Scan for the cell matching the given text and deliver its (x, y) coordinate at center. 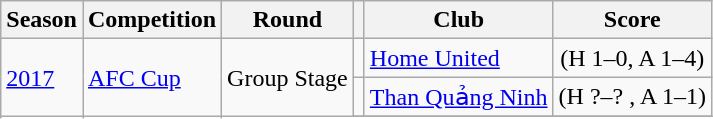
AFC Cup (152, 78)
2017 (42, 78)
Competition (152, 20)
Than Quảng Ninh (458, 97)
Club (458, 20)
Season (42, 20)
Score (632, 20)
Home United (458, 58)
Group Stage (288, 78)
(H 1–0, A 1–4) (632, 58)
Round (288, 20)
(H ?–? , A 1–1) (632, 97)
